Identify which cell holds the provided text, then report its (X, Y) central coordinate. 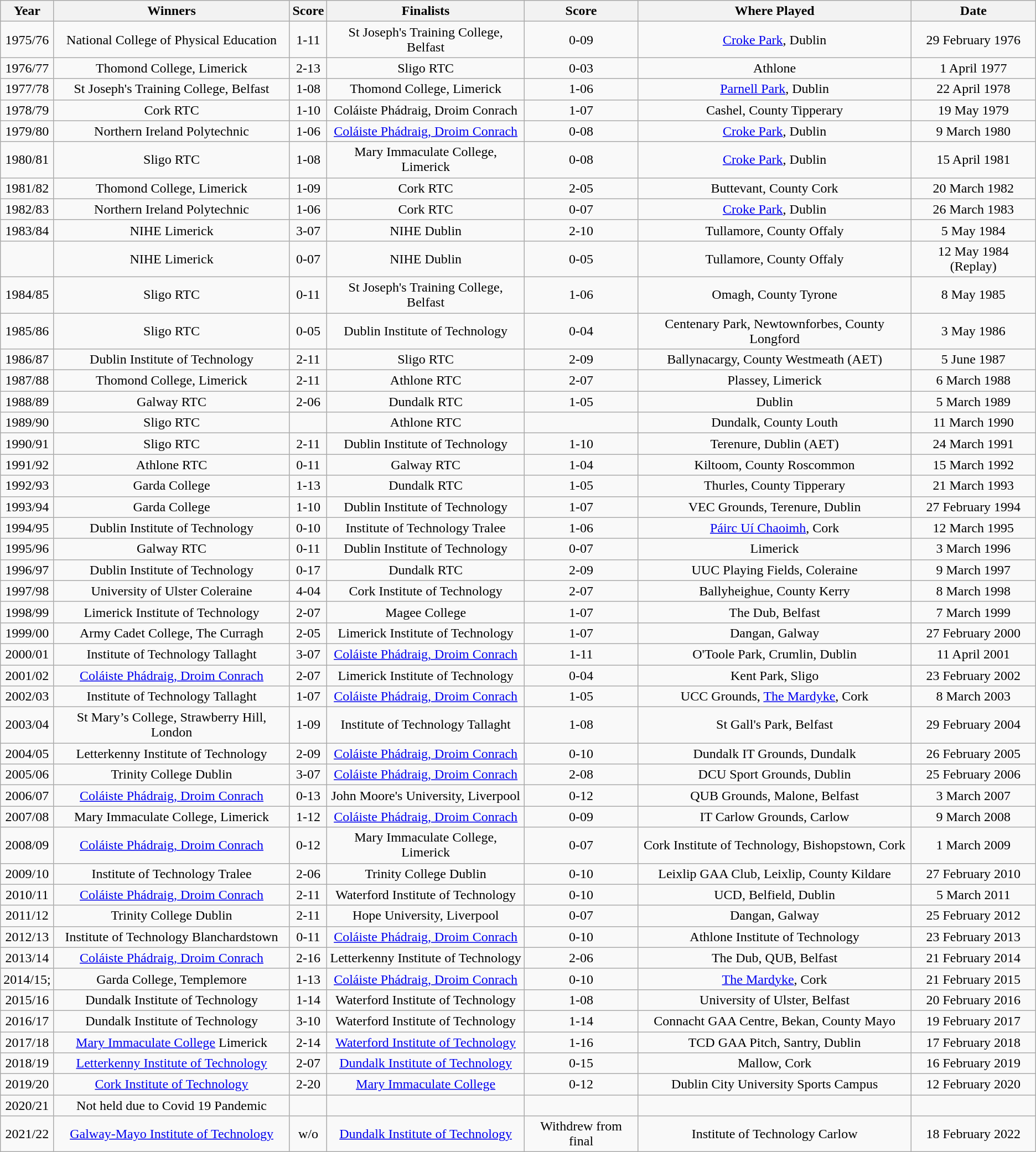
25 February 2012 (973, 916)
TCD GAA Pitch, Santry, Dublin (775, 1042)
12 May 1984 (Replay) (973, 259)
Athlone Institute of Technology (775, 937)
2002/03 (27, 697)
Institute of Technology Carlow (775, 1134)
21 March 1993 (973, 486)
Leixlip GAA Club, Leixlip, County Kildare (775, 874)
24 March 1991 (973, 444)
Mary Immaculate College (426, 1084)
Hope University, Liverpool (426, 916)
1996/97 (27, 570)
1 March 2009 (973, 845)
Mary Immaculate College Limerick (172, 1042)
19 May 1979 (973, 110)
1999/00 (27, 633)
3 March 1996 (973, 549)
1984/85 (27, 294)
Omagh, County Tyrone (775, 294)
UUC Playing Fields, Coleraine (775, 570)
8 March 2003 (973, 697)
Finalists (426, 11)
3 May 1986 (973, 331)
20 March 1982 (973, 188)
2016/17 (27, 1021)
20 February 2016 (973, 1000)
2003/04 (27, 725)
1983/84 (27, 230)
1990/91 (27, 444)
QUB Grounds, Malone, Belfast (775, 796)
Winners (172, 11)
Dundalk, County Louth (775, 423)
Buttevant, County Cork (775, 188)
29 February 1976 (973, 40)
1976/77 (27, 68)
26 March 1983 (973, 209)
University of Ulster, Belfast (775, 1000)
15 March 1992 (973, 465)
12 March 1995 (973, 528)
The Mardyke, Cork (775, 979)
1995/96 (27, 549)
23 February 2013 (973, 937)
1987/88 (27, 381)
1988/89 (27, 402)
22 April 1978 (973, 89)
1986/87 (27, 360)
2-13 (308, 68)
1991/92 (27, 465)
Where Played (775, 11)
2020/21 (27, 1106)
Centenary Park, Newtownforbes, County Longford (775, 331)
Army Cadet College, The Curragh (172, 633)
2010/11 (27, 895)
1975/76 (27, 40)
1-16 (581, 1042)
27 February 2000 (973, 633)
1977/78 (27, 89)
Ballynacargy, County Westmeath (AET) (775, 360)
Athlone (775, 68)
2004/05 (27, 754)
2014/15; (27, 979)
Connacht GAA Centre, Bekan, County Mayo (775, 1021)
0-13 (308, 796)
1998/99 (27, 612)
Thurles, County Tipperary (775, 486)
7 March 1999 (973, 612)
2-08 (581, 775)
Galway-Mayo Institute of Technology (172, 1134)
1985/86 (27, 331)
UCD, Belfield, Dublin (775, 895)
Dublin City University Sports Campus (775, 1084)
Plassey, Limerick (775, 381)
VEC Grounds, Terenure, Dublin (775, 507)
Not held due to Covid 19 Pandemic (172, 1106)
2019/20 (27, 1084)
17 February 2018 (973, 1042)
2-14 (308, 1042)
Cashel, County Tipperary (775, 110)
University of Ulster Coleraine (172, 591)
1997/98 (27, 591)
Institute of Technology Blanchardstown (172, 937)
11 April 2001 (973, 654)
16 February 2019 (973, 1063)
1978/79 (27, 110)
8 May 1985 (973, 294)
6 March 1988 (973, 381)
21 February 2014 (973, 958)
1993/94 (27, 507)
1979/80 (27, 131)
Parnell Park, Dublin (775, 89)
St Gall's Park, Belfast (775, 725)
5 March 1989 (973, 402)
2017/18 (27, 1042)
1982/83 (27, 209)
19 February 2017 (973, 1021)
9 March 1997 (973, 570)
2005/06 (27, 775)
Garda College, Templemore (172, 979)
2021/22 (27, 1134)
Kent Park, Sligo (775, 676)
3-10 (308, 1021)
2009/10 (27, 874)
2008/09 (27, 845)
Páirc Uí Chaoimh, Cork (775, 528)
O'Toole Park, Crumlin, Dublin (775, 654)
5 May 1984 (973, 230)
1994/95 (27, 528)
Cork Institute of Technology, Bishopstown, Cork (775, 845)
11 March 1990 (973, 423)
2007/08 (27, 817)
1989/90 (27, 423)
29 February 2004 (973, 725)
5 March 2011 (973, 895)
8 March 1998 (973, 591)
15 April 1981 (973, 159)
27 February 1994 (973, 507)
2001/02 (27, 676)
Terenure, Dublin (AET) (775, 444)
0-17 (308, 570)
St Mary’s College, Strawberry Hill, London (172, 725)
Kiltoom, County Roscommon (775, 465)
Limerick (775, 549)
Dundalk IT Grounds, Dundalk (775, 754)
Mallow, Cork (775, 1063)
1981/82 (27, 188)
26 February 2005 (973, 754)
Ballyheighue, County Kerry (775, 591)
National College of Physical Education (172, 40)
3 March 2007 (973, 796)
1 April 1977 (973, 68)
2006/07 (27, 796)
23 February 2002 (973, 676)
21 February 2015 (973, 979)
0-15 (581, 1063)
The Dub, QUB, Belfast (775, 958)
0-03 (581, 68)
2-16 (308, 958)
Dublin (775, 402)
27 February 2010 (973, 874)
Magee College (426, 612)
UCC Grounds, The Mardyke, Cork (775, 697)
2-10 (581, 230)
12 February 2020 (973, 1084)
5 June 1987 (973, 360)
2000/01 (27, 654)
2015/16 (27, 1000)
2011/12 (27, 916)
The Dub, Belfast (775, 612)
2012/13 (27, 937)
1-12 (308, 817)
Withdrew from final (581, 1134)
9 March 1980 (973, 131)
2013/14 (27, 958)
9 March 2008 (973, 817)
2-20 (308, 1084)
IT Carlow Grounds, Carlow (775, 817)
Year (27, 11)
John Moore's University, Liverpool (426, 796)
1-04 (581, 465)
2018/19 (27, 1063)
1980/81 (27, 159)
1992/93 (27, 486)
Date (973, 11)
18 February 2022 (973, 1134)
25 February 2006 (973, 775)
DCU Sport Grounds, Dublin (775, 775)
w/o (308, 1134)
4-04 (308, 591)
